Return [x, y] of the center of cell containing provided text 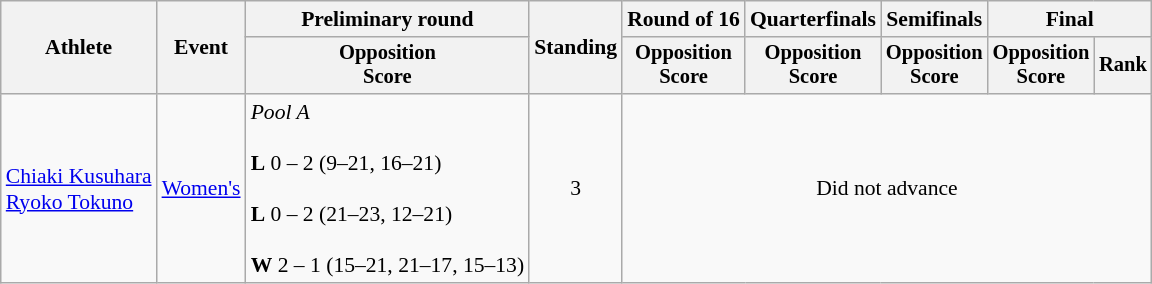
Final [1070, 19]
Semifinals [934, 19]
Did not advance [887, 188]
Rank [1123, 66]
Pool AL 0 – 2 (9–21, 16–21)L 0 – 2 (21–23, 12–21)W 2 – 1 (15–21, 21–17, 15–13) [388, 188]
Quarterfinals [813, 19]
Preliminary round [388, 19]
Standing [576, 48]
Athlete [79, 48]
Event [202, 48]
Women's [202, 188]
3 [576, 188]
Chiaki KusuharaRyoko Tokuno [79, 188]
Round of 16 [684, 19]
